Return (X, Y) of the center of cell containing provided text 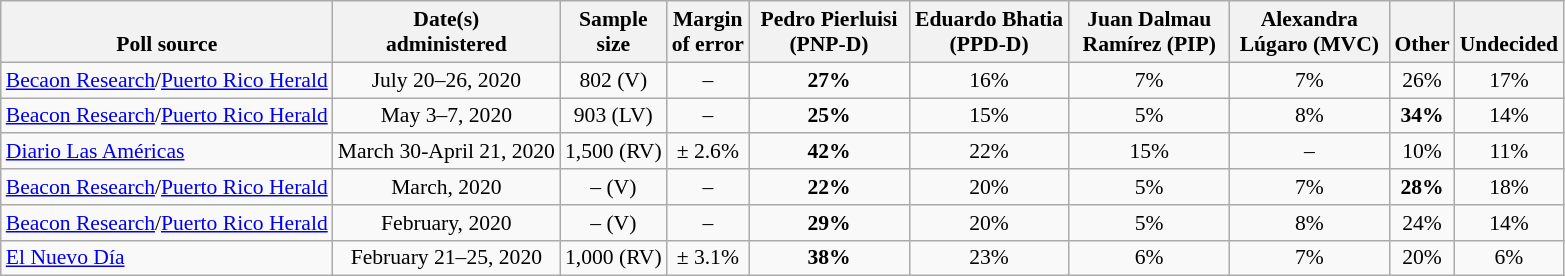
February, 2020 (446, 223)
38% (829, 258)
1,000 (RV) (614, 258)
Eduardo Bhatia (PPD-D) (989, 32)
Other (1422, 32)
± 2.6% (708, 152)
1,500 (RV) (614, 152)
El Nuevo Día (167, 258)
May 3–7, 2020 (446, 116)
Undecided (1509, 32)
Pedro Pierluisi (PNP-D) (829, 32)
Date(s)administered (446, 32)
Juan Dalmau Ramírez (PIP) (1149, 32)
March, 2020 (446, 187)
July 20–26, 2020 (446, 80)
February 21–25, 2020 (446, 258)
Diario Las Américas (167, 152)
Poll source (167, 32)
Becaon Research/Puerto Rico Herald (167, 80)
25% (829, 116)
Marginof error (708, 32)
27% (829, 80)
26% (1422, 80)
28% (1422, 187)
23% (989, 258)
16% (989, 80)
March 30-April 21, 2020 (446, 152)
34% (1422, 116)
42% (829, 152)
18% (1509, 187)
± 3.1% (708, 258)
17% (1509, 80)
29% (829, 223)
10% (1422, 152)
11% (1509, 152)
Samplesize (614, 32)
903 (LV) (614, 116)
Alexandra Lúgaro (MVC) (1309, 32)
802 (V) (614, 80)
24% (1422, 223)
